For the text-containing cell, return its midpoint in [x, y] coordinate format. 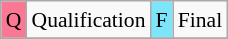
Qualification [89, 20]
Final [200, 20]
F [162, 20]
Q [14, 20]
